For the text-containing cell, return its midpoint in [X, Y] coordinate format. 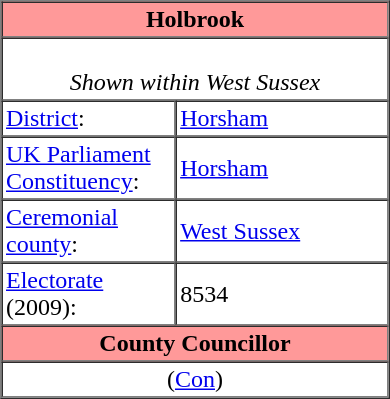
UK Parliament Constituency: [89, 168]
Holbrook [196, 20]
County Councillor [196, 344]
8534 [282, 294]
Electorate (2009): [89, 294]
Ceremonial county: [89, 232]
West Sussex [282, 232]
Shown within West Sussex [196, 70]
District: [89, 118]
(Con) [196, 380]
